From the cell containing the given text, extract its center point as (x, y) coordinate. 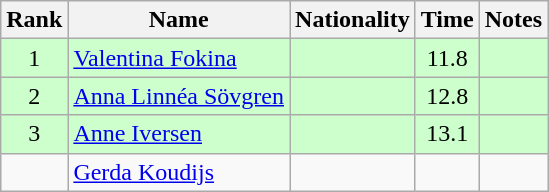
Nationality (353, 20)
12.8 (447, 96)
13.1 (447, 134)
Anna Linnéa Sövgren (179, 96)
Time (447, 20)
Valentina Fokina (179, 58)
11.8 (447, 58)
2 (34, 96)
1 (34, 58)
Anne Iversen (179, 134)
3 (34, 134)
Rank (34, 20)
Name (179, 20)
Gerda Koudijs (179, 172)
Notes (513, 20)
